Detect which cell encompasses the target text, then output its [X, Y] center coordinate. 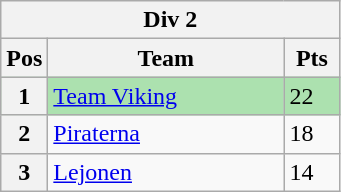
Piraterna [166, 134]
2 [24, 134]
Lejonen [166, 172]
Div 2 [170, 20]
22 [312, 96]
Team Viking [166, 96]
1 [24, 96]
18 [312, 134]
14 [312, 172]
3 [24, 172]
Pos [24, 58]
Team [166, 58]
Pts [312, 58]
